From the cell containing the given text, extract its center point as [x, y] coordinate. 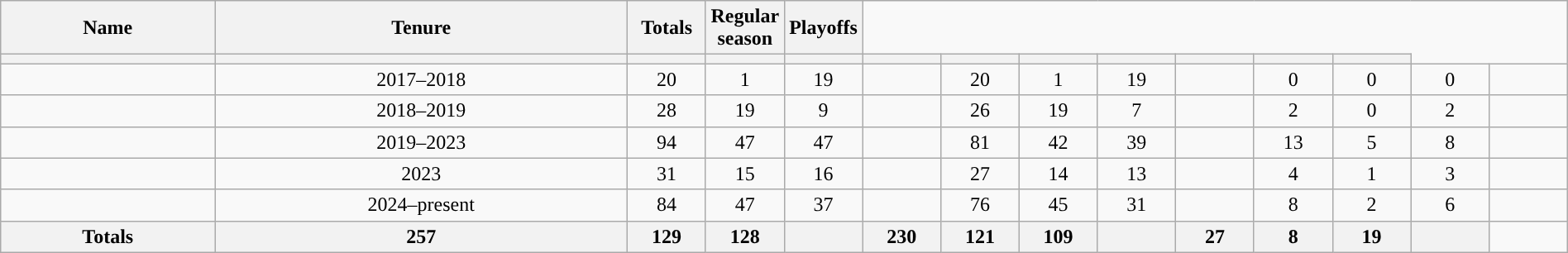
26 [981, 111]
Regular season [744, 28]
76 [981, 205]
39 [1136, 142]
4 [1293, 174]
45 [1059, 205]
84 [667, 205]
2017–2018 [422, 79]
14 [1059, 174]
94 [667, 142]
121 [981, 236]
257 [422, 236]
37 [824, 205]
3 [1451, 174]
6 [1451, 205]
230 [901, 236]
7 [1136, 111]
2024–present [422, 205]
5 [1371, 142]
Tenure [422, 28]
129 [667, 236]
81 [981, 142]
15 [744, 174]
28 [667, 111]
16 [824, 174]
2023 [422, 174]
2019–2023 [422, 142]
9 [824, 111]
2018–2019 [422, 111]
109 [1059, 236]
42 [1059, 142]
128 [744, 236]
Playoffs [824, 28]
Name [108, 28]
